For the text-containing cell, return its midpoint in [X, Y] coordinate format. 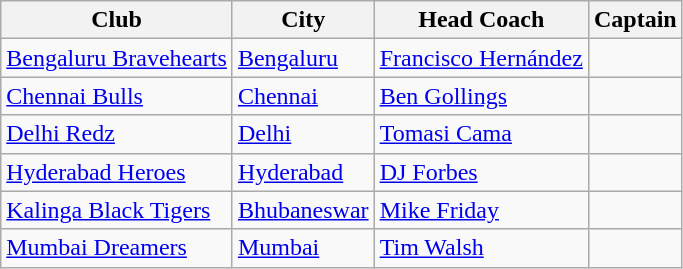
Mumbai Dreamers [117, 248]
Club [117, 20]
Hyderabad Heroes [117, 172]
Head Coach [481, 20]
Delhi [303, 134]
Tim Walsh [481, 248]
Tomasi Cama [481, 134]
Francisco Hernández [481, 58]
Chennai [303, 96]
City [303, 20]
DJ Forbes [481, 172]
Ben Gollings [481, 96]
Chennai Bulls [117, 96]
Mumbai [303, 248]
Hyderabad [303, 172]
Kalinga Black Tigers [117, 210]
Mike Friday [481, 210]
Bengaluru Bravehearts [117, 58]
Bengaluru [303, 58]
Delhi Redz [117, 134]
Captain [635, 20]
Bhubaneswar [303, 210]
